Locate the cell with the specified text and output its (X, Y) center coordinate. 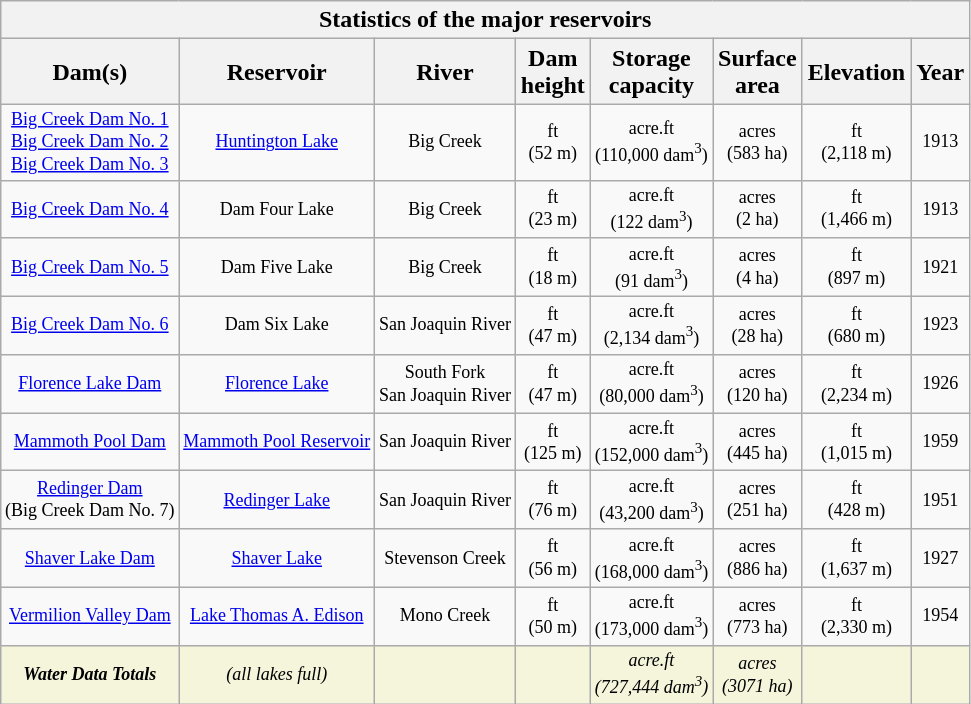
Reservoir (277, 72)
acres(583 ha) (757, 142)
ft(125 m) (552, 442)
acre.ft(80,000 dam3) (651, 384)
Surfacearea (757, 72)
1923 (940, 325)
acre.ft(2,134 dam3) (651, 325)
ft(1,466 m) (856, 209)
Dam Four Lake (277, 209)
Big Creek Dam No. 4 (90, 209)
1954 (940, 616)
acres(886 ha) (757, 558)
Big Creek Dam No. 1Big Creek Dam No. 2Big Creek Dam No. 3 (90, 142)
Mammoth Pool Reservoir (277, 442)
Lake Thomas A. Edison (277, 616)
ft(2,234 m) (856, 384)
Shaver Lake Dam (90, 558)
acre.ft(122 dam3) (651, 209)
ft(897 m) (856, 267)
Dam Five Lake (277, 267)
(all lakes full) (277, 674)
acres(773 ha) (757, 616)
Year (940, 72)
Damheight (552, 72)
Storagecapacity (651, 72)
1921 (940, 267)
Elevation (856, 72)
acres(445 ha) (757, 442)
acres(251 ha) (757, 500)
River (446, 72)
South ForkSan Joaquin River (446, 384)
ft(2,330 m) (856, 616)
acre.ft(168,000 dam3) (651, 558)
acres(120 ha) (757, 384)
ft(680 m) (856, 325)
acres(2 ha) (757, 209)
ft(23 m) (552, 209)
acre.ft(43,200 dam3) (651, 500)
Dam Six Lake (277, 325)
acre.ft(173,000 dam3) (651, 616)
ft(2,118 m) (856, 142)
Florence Lake Dam (90, 384)
Big Creek Dam No. 5 (90, 267)
Dam(s) (90, 72)
1959 (940, 442)
ft(50 m) (552, 616)
Stevenson Creek (446, 558)
ft(428 m) (856, 500)
Florence Lake (277, 384)
Huntington Lake (277, 142)
acre.ft(727,444 dam3) (651, 674)
ft(1,637 m) (856, 558)
acres(3071 ha) (757, 674)
ft(56 m) (552, 558)
ft(18 m) (552, 267)
Mono Creek (446, 616)
1926 (940, 384)
Mammoth Pool Dam (90, 442)
Shaver Lake (277, 558)
ft(52 m) (552, 142)
acre.ft(152,000 dam3) (651, 442)
Redinger Dam(Big Creek Dam No. 7) (90, 500)
ft(76 m) (552, 500)
Big Creek Dam No. 6 (90, 325)
Statistics of the major reservoirs (486, 20)
acres(4 ha) (757, 267)
Redinger Lake (277, 500)
1951 (940, 500)
ft(1,015 m) (856, 442)
acre.ft(91 dam3) (651, 267)
1927 (940, 558)
acres(28 ha) (757, 325)
Vermilion Valley Dam (90, 616)
Water Data Totals (90, 674)
acre.ft(110,000 dam3) (651, 142)
